Capture the cell that displays the provided text and extract its (X, Y) central coordinate. 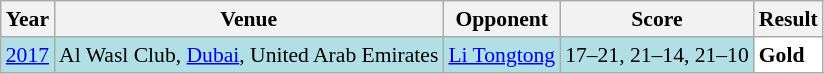
Opponent (502, 19)
Year (28, 19)
Venue (248, 19)
Gold (788, 55)
Result (788, 19)
2017 (28, 55)
17–21, 21–14, 21–10 (657, 55)
Li Tongtong (502, 55)
Score (657, 19)
Al Wasl Club, Dubai, United Arab Emirates (248, 55)
